From the cell containing the given text, extract its center point as [x, y] coordinate. 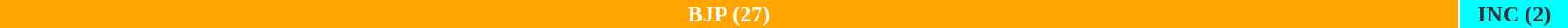
BJP (27) [728, 14]
